Return the (x, y) coordinate for the center point of the cell that contains the specified text.  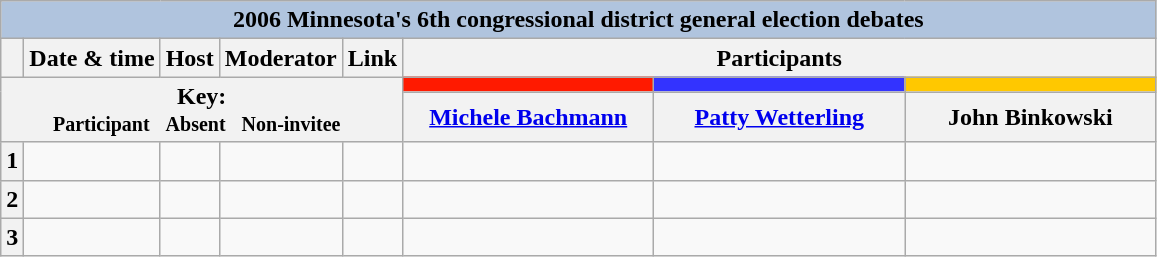
1 (12, 161)
Participants (780, 58)
2006 Minnesota's 6th congressional district general election debates (578, 20)
Link (372, 58)
Host (190, 58)
Patty Wetterling (780, 117)
Michele Bachmann (528, 117)
Date & time (92, 58)
Key: Participant Absent Non-invitee (202, 110)
John Binkowski (1030, 117)
2 (12, 199)
Moderator (280, 58)
3 (12, 237)
